Return the (x, y) coordinate for the center point of the cell that contains the specified text.  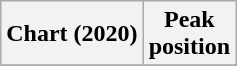
Peakposition (189, 34)
Chart (2020) (72, 34)
